Return [X, Y] of the center of cell containing provided text 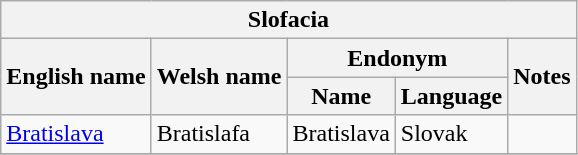
Language [451, 96]
Slovak [451, 134]
Notes [542, 77]
Slofacia [288, 20]
Endonym [398, 58]
Name [341, 96]
Bratislafa [219, 134]
Welsh name [219, 77]
English name [76, 77]
